Detect which cell encompasses the target text, then output its (x, y) center coordinate. 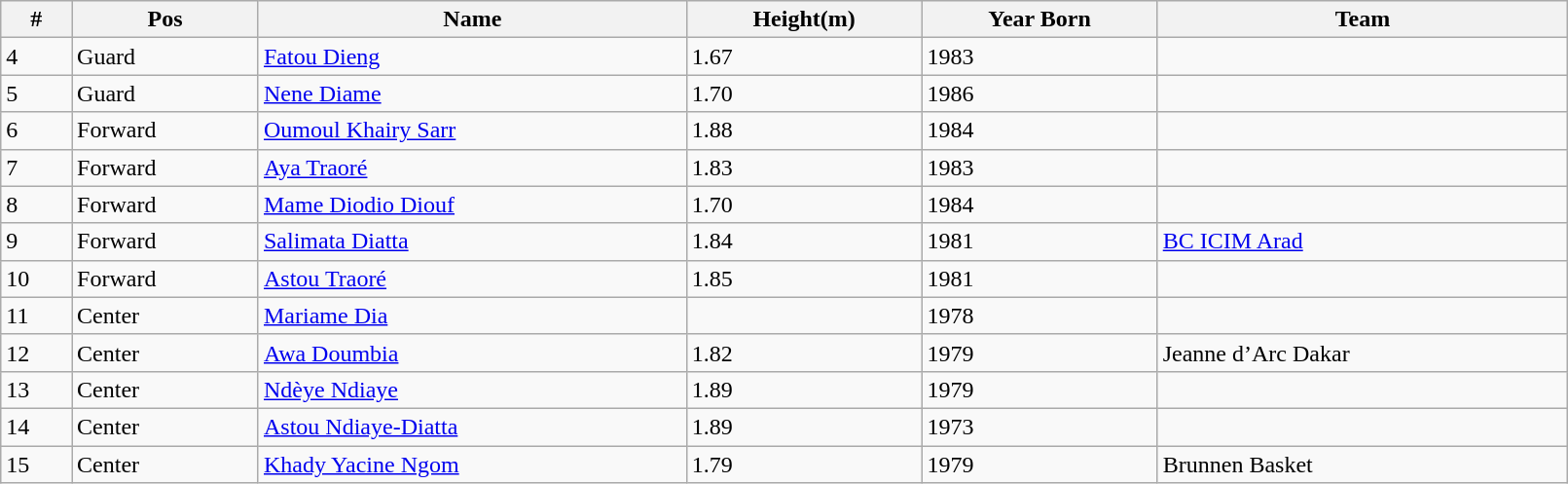
Nene Diame (472, 93)
1.83 (804, 168)
Astou Traoré (472, 279)
Awa Doumbia (472, 353)
7 (37, 168)
Pos (165, 19)
5 (37, 93)
Oumoul Khairy Sarr (472, 130)
Mariame Dia (472, 316)
12 (37, 353)
14 (37, 427)
6 (37, 130)
1.88 (804, 130)
10 (37, 279)
Year Born (1039, 19)
13 (37, 390)
Mame Diodio Diouf (472, 205)
1.79 (804, 465)
Ndèye Ndiaye (472, 390)
Brunnen Basket (1363, 465)
11 (37, 316)
1973 (1039, 427)
1.82 (804, 353)
1.85 (804, 279)
1986 (1039, 93)
Name (472, 19)
8 (37, 205)
Salimata Diatta (472, 242)
4 (37, 56)
1.67 (804, 56)
Astou Ndiaye-Diatta (472, 427)
Khady Yacine Ngom (472, 465)
1.84 (804, 242)
Jeanne d’Arc Dakar (1363, 353)
Team (1363, 19)
Height(m) (804, 19)
BC ICIM Arad (1363, 242)
15 (37, 465)
# (37, 19)
Aya Traoré (472, 168)
Fatou Dieng (472, 56)
1978 (1039, 316)
9 (37, 242)
